Scan for the cell matching the given text and deliver its [x, y] coordinate at center. 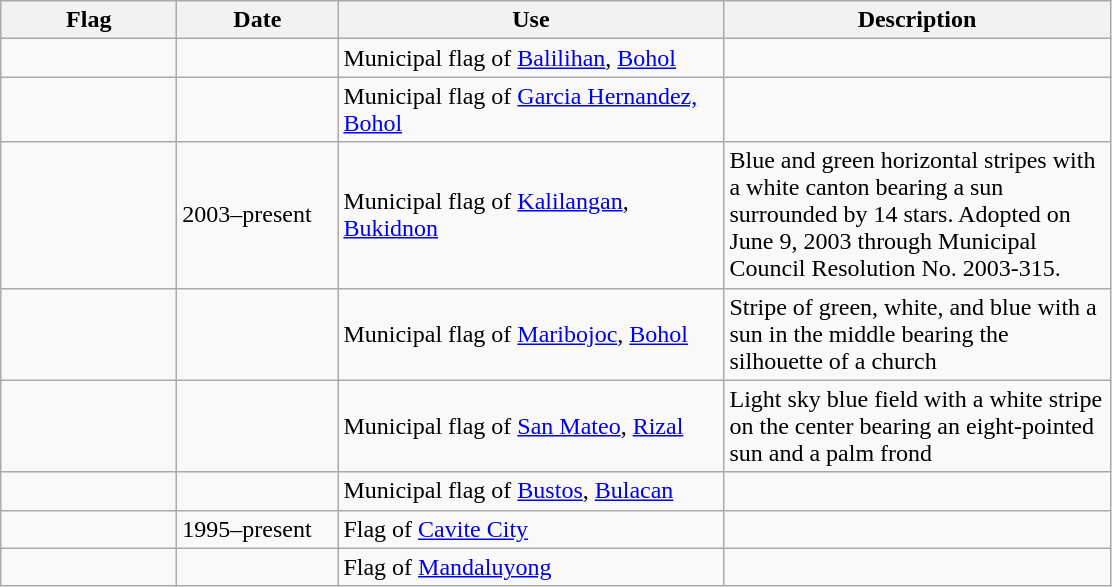
2003–present [258, 215]
Use [531, 20]
Flag of Mandaluyong [531, 567]
1995–present [258, 529]
Light sky blue field with a white stripe on the center bearing an eight-pointed sun and a palm frond [917, 426]
Description [917, 20]
Flag of Cavite City [531, 529]
Stripe of green, white, and blue with a sun in the middle bearing the silhouette of a church [917, 334]
Municipal flag of San Mateo, Rizal [531, 426]
Municipal flag of Bustos, Bulacan [531, 491]
Flag [89, 20]
Municipal flag of Maribojoc, Bohol [531, 334]
Date [258, 20]
Municipal flag of Garcia Hernandez, Bohol [531, 110]
Municipal flag of Kalilangan, Bukidnon [531, 215]
Municipal flag of Balilihan, Bohol [531, 58]
